Return [X, Y] of the center of cell containing provided text 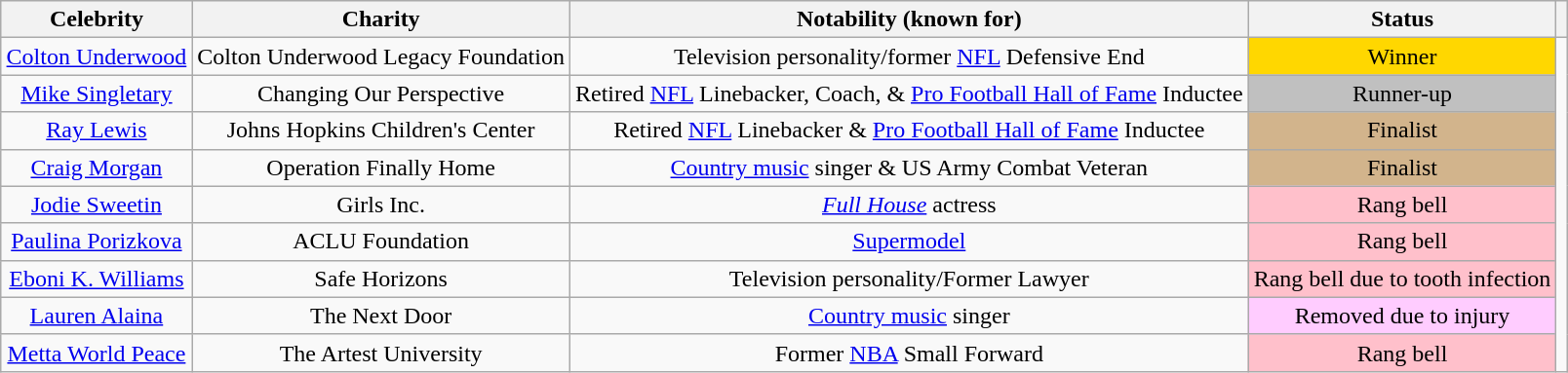
Removed due to injury [1402, 316]
Charity [381, 19]
Jodie Sweetin [97, 205]
Girls Inc. [381, 205]
Mike Singletary [97, 93]
Changing Our Perspective [381, 93]
Retired NFL Linebacker, Coach, & Pro Football Hall of Fame Inductee [909, 93]
Ray Lewis [97, 131]
Paulina Porizkova [97, 242]
Winner [1402, 56]
The Artest University [381, 353]
Metta World Peace [97, 353]
Television personality/Former Lawyer [909, 279]
Retired NFL Linebacker & Pro Football Hall of Fame Inductee [909, 131]
Notability (known for) [909, 19]
Johns Hopkins Children's Center [381, 131]
Celebrity [97, 19]
Television personality/former NFL Defensive End [909, 56]
The Next Door [381, 316]
Supermodel [909, 242]
Colton Underwood Legacy Foundation [381, 56]
Full House actress [909, 205]
Status [1402, 19]
Lauren Alaina [97, 316]
Operation Finally Home [381, 168]
Runner-up [1402, 93]
Country music singer & US Army Combat Veteran [909, 168]
ACLU Foundation [381, 242]
Eboni K. Williams [97, 279]
Safe Horizons [381, 279]
Rang bell due to tooth infection [1402, 279]
Craig Morgan [97, 168]
Former NBA Small Forward [909, 353]
Country music singer [909, 316]
Colton Underwood [97, 56]
